Find where the given text appears and provide that cell's center as (x, y) coordinate. 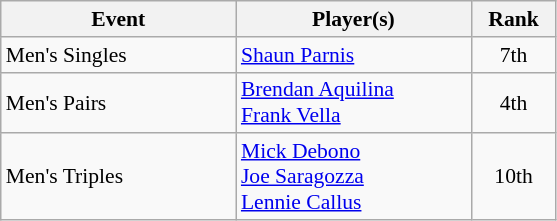
Rank (514, 19)
Shaun Parnis (354, 55)
Event (118, 19)
7th (514, 55)
4th (514, 102)
Brendan AquilinaFrank Vella (354, 102)
Player(s) (354, 19)
Mick DebonoJoe SaragozzaLennie Callus (354, 178)
Men's Triples (118, 178)
Men's Singles (118, 55)
Men's Pairs (118, 102)
10th (514, 178)
